Locate the cell with the specified text and output its (X, Y) center coordinate. 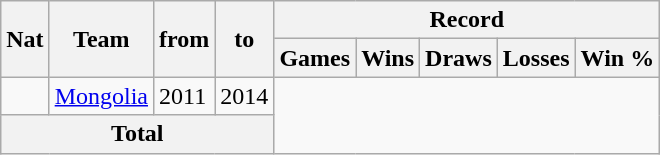
Win % (618, 58)
2011 (184, 96)
to (244, 39)
Total (138, 134)
2014 (244, 96)
from (184, 39)
Nat (25, 39)
Draws (459, 58)
Losses (536, 58)
Wins (388, 58)
Team (101, 39)
Record (467, 20)
Mongolia (101, 96)
Games (315, 58)
